Provide the (X, Y) coordinate of the cell's center where the given text is located.  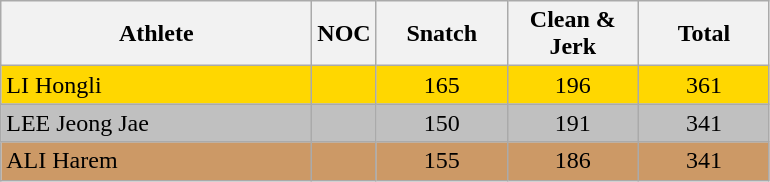
ALI Harem (156, 161)
186 (572, 161)
155 (442, 161)
191 (572, 123)
NOC (344, 34)
Total (704, 34)
Athlete (156, 34)
Clean & Jerk (572, 34)
165 (442, 85)
150 (442, 123)
Snatch (442, 34)
196 (572, 85)
LEE Jeong Jae (156, 123)
361 (704, 85)
LI Hongli (156, 85)
